Extract the [X, Y] coordinate from the center of the cell holding the provided text.  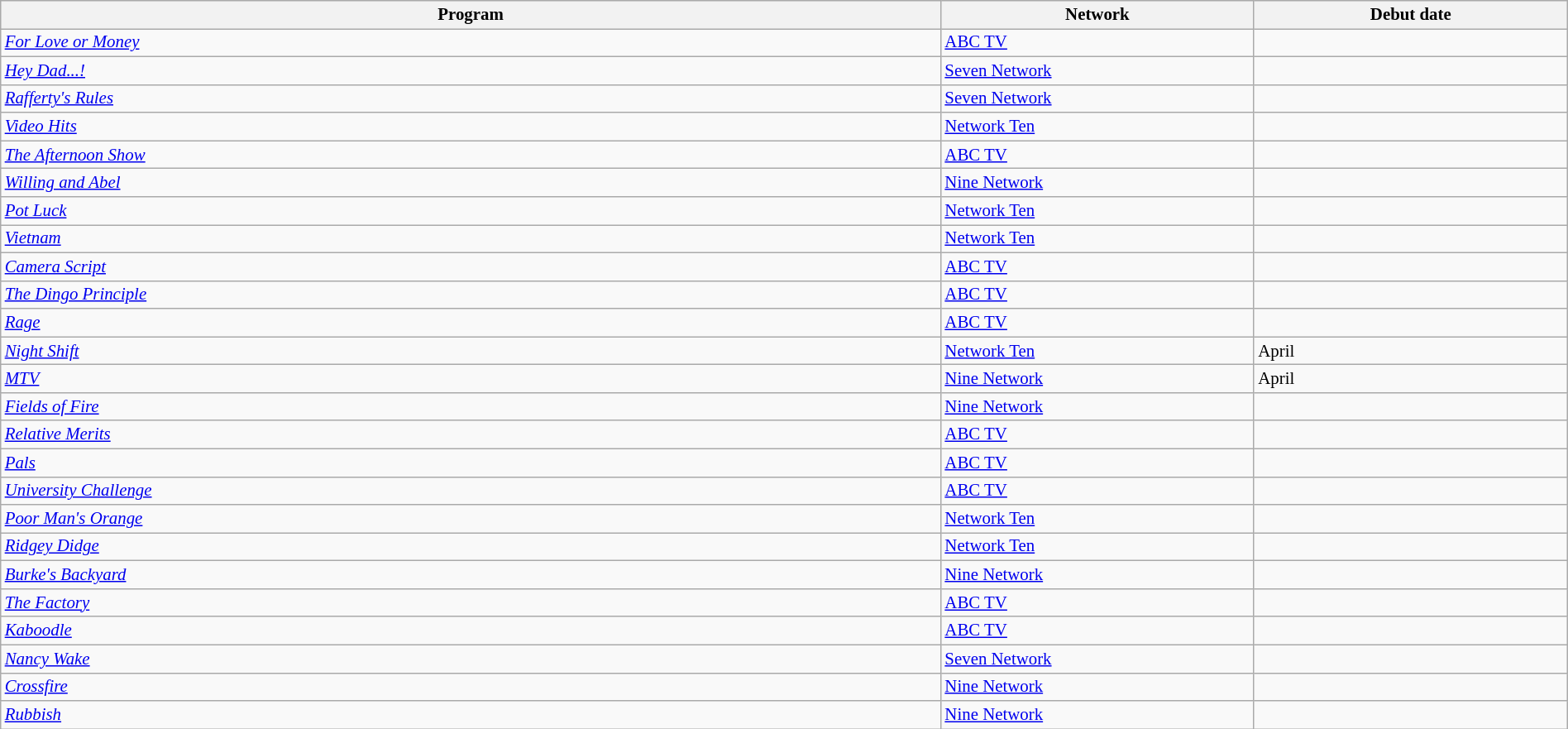
Rage [471, 323]
Kaboodle [471, 631]
Poor Man's Orange [471, 519]
Camera Script [471, 266]
The Factory [471, 602]
Pot Luck [471, 211]
Fields of Fire [471, 406]
Program [471, 15]
For Love or Money [471, 42]
Burke's Backyard [471, 575]
The Dingo Principle [471, 295]
Rubbish [471, 715]
The Afternoon Show [471, 155]
Debut date [1411, 15]
Video Hits [471, 127]
Hey Dad...! [471, 70]
Network [1097, 15]
Vietnam [471, 238]
Nancy Wake [471, 659]
Pals [471, 463]
MTV [471, 379]
Rafferty's Rules [471, 98]
University Challenge [471, 491]
Ridgey Didge [471, 547]
Night Shift [471, 351]
Willing and Abel [471, 183]
Crossfire [471, 687]
Relative Merits [471, 434]
